Extract the [X, Y] coordinate from the center of the cell holding the provided text.  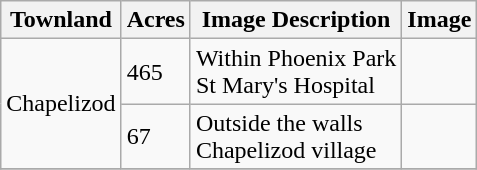
Outside the wallsChapelizod village [296, 136]
Image Description [296, 20]
Chapelizod [61, 104]
465 [156, 72]
67 [156, 136]
Image [440, 20]
Within Phoenix ParkSt Mary's Hospital [296, 72]
Acres [156, 20]
Townland [61, 20]
